Find where the given text appears and provide that cell's center as [X, Y] coordinate. 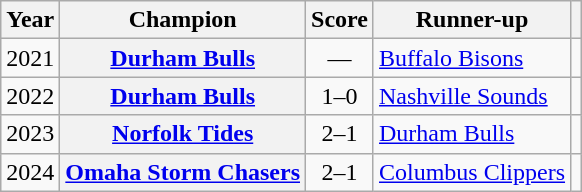
Score [340, 20]
2023 [30, 134]
— [340, 58]
Norfolk Tides [183, 134]
2024 [30, 172]
2022 [30, 96]
Buffalo Bisons [472, 58]
Champion [183, 20]
Omaha Storm Chasers [183, 172]
2021 [30, 58]
Nashville Sounds [472, 96]
Runner-up [472, 20]
Columbus Clippers [472, 172]
Year [30, 20]
1–0 [340, 96]
